Locate the cell with the specified text and output its (x, y) center coordinate. 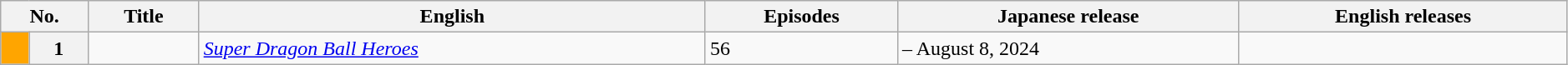
1 (58, 48)
Episodes (801, 17)
56 (801, 48)
Super Dragon Ball Heroes (452, 48)
Japanese release (1068, 17)
No. (45, 17)
– August 8, 2024 (1068, 48)
English (452, 17)
English releases (1403, 17)
Title (144, 17)
